Return the (x, y) coordinate for the center point of the cell that contains the specified text.  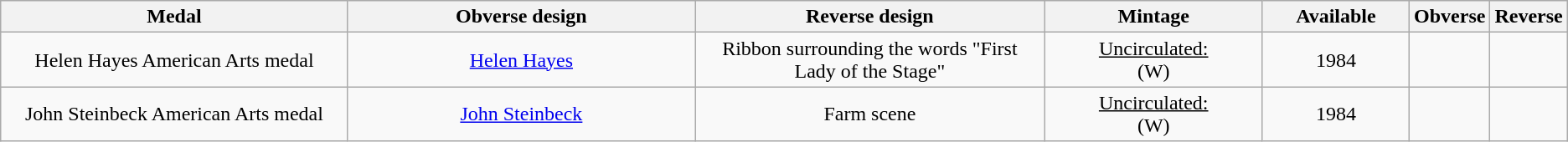
Obverse (1450, 17)
Available (1335, 17)
John Steinbeck (521, 114)
Farm scene (870, 114)
Reverse (1529, 17)
Ribbon surrounding the words "First Lady of the Stage" (870, 60)
Helen Hayes American Arts medal (174, 60)
Mintage (1153, 17)
Obverse design (521, 17)
Medal (174, 17)
Helen Hayes (521, 60)
John Steinbeck American Arts medal (174, 114)
Reverse design (870, 17)
